Locate the cell with the specified text and output its [x, y] center coordinate. 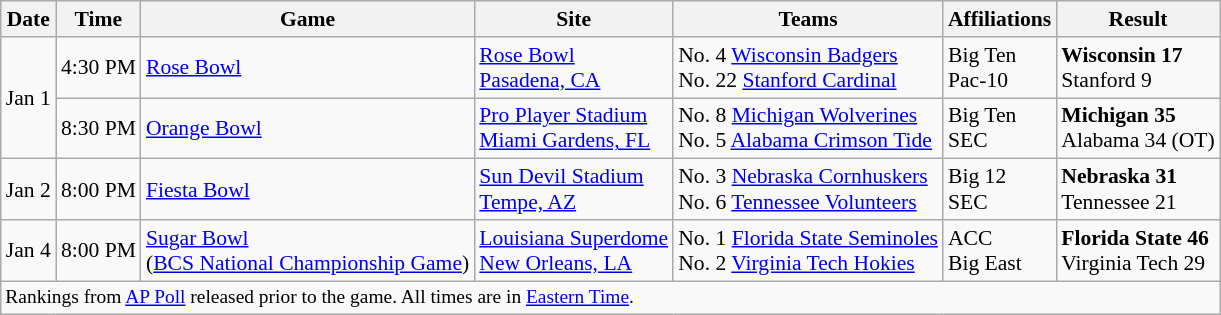
Jan 1 [28, 98]
Wisconsin 17Stanford 9 [1138, 68]
Sugar Bowl (BCS National Championship Game) [308, 250]
Orange Bowl [308, 128]
Rankings from AP Poll released prior to the game. All times are in Eastern Time. [610, 298]
Sun Devil StadiumTempe, AZ [574, 190]
4:30 PM [98, 68]
Jan 2 [28, 190]
Florida State 46Virginia Tech 29 [1138, 250]
Date [28, 19]
No. 8 Michigan WolverinesNo. 5 Alabama Crimson Tide [808, 128]
Time [98, 19]
No. 1 Florida State SeminolesNo. 2 Virginia Tech Hokies [808, 250]
Louisiana SuperdomeNew Orleans, LA [574, 250]
Rose BowlPasadena, CA [574, 68]
Site [574, 19]
No. 4 Wisconsin BadgersNo. 22 Stanford Cardinal [808, 68]
Jan 4 [28, 250]
Big 12SEC [1000, 190]
Result [1138, 19]
Fiesta Bowl [308, 190]
Pro Player StadiumMiami Gardens, FL [574, 128]
No. 3 Nebraska CornhuskersNo. 6 Tennessee Volunteers [808, 190]
Rose Bowl [308, 68]
Teams [808, 19]
Affiliations [1000, 19]
ACCBig East [1000, 250]
8:30 PM [98, 128]
Game [308, 19]
Big TenSEC [1000, 128]
Big TenPac-10 [1000, 68]
Michigan 35Alabama 34 (OT) [1138, 128]
Nebraska 31Tennessee 21 [1138, 190]
